Search for the cell housing the specified text and yield its [x, y] center coordinate. 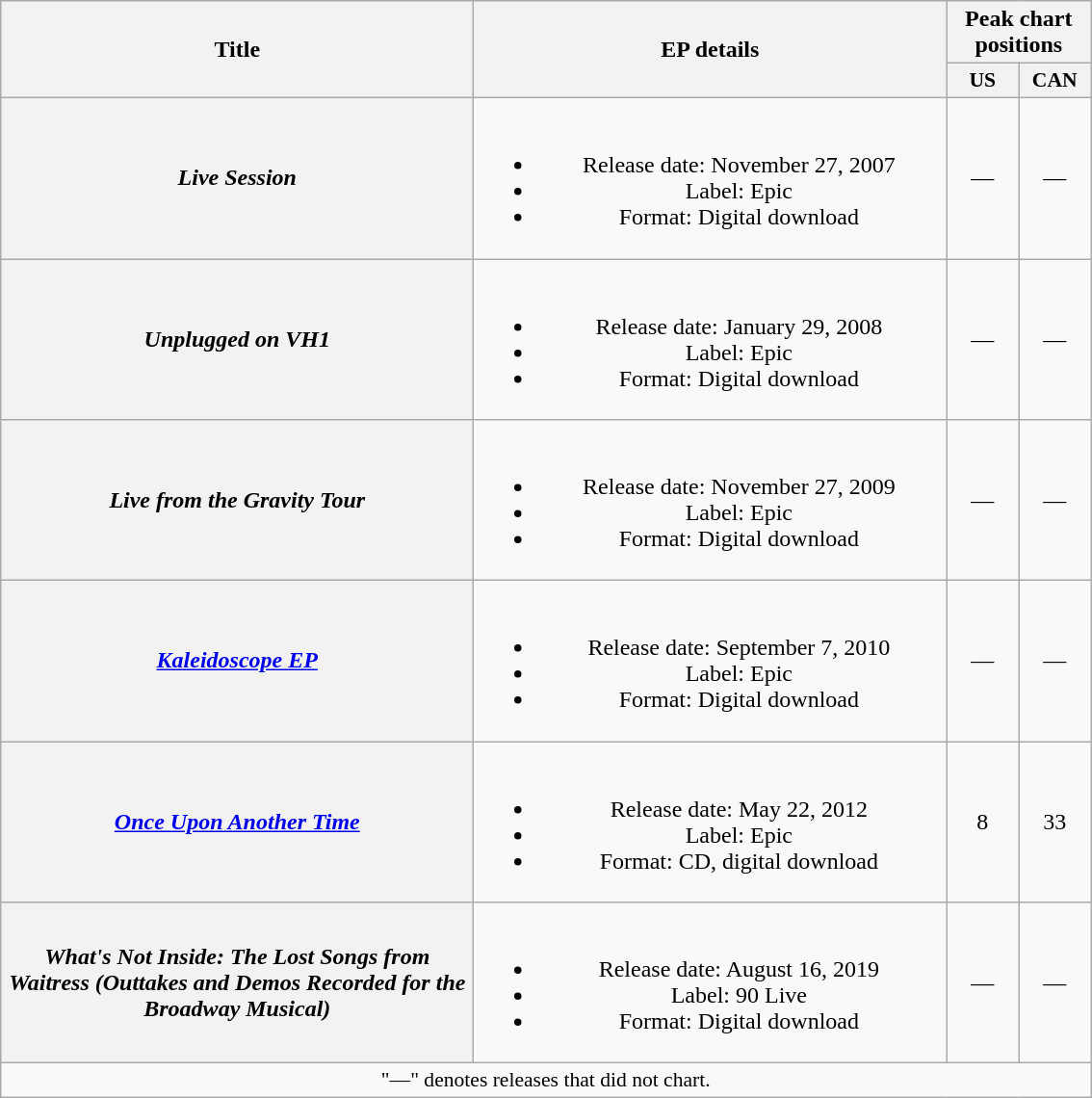
8 [982, 823]
US [982, 81]
What's Not Inside: The Lost Songs from Waitress (Outtakes and Demos Recorded for the Broadway Musical) [237, 982]
Release date: January 29, 2008Label: EpicFormat: Digital download [711, 339]
CAN [1055, 81]
Live from the Gravity Tour [237, 501]
Unplugged on VH1 [237, 339]
Peak chart positions [1019, 33]
Release date: May 22, 2012Label: EpicFormat: CD, digital download [711, 823]
Release date: September 7, 2010Label: EpicFormat: Digital download [711, 661]
Live Session [237, 177]
"—" denotes releases that did not chart. [546, 1081]
Kaleidoscope EP [237, 661]
Release date: August 16, 2019Label: 90 LiveFormat: Digital download [711, 982]
Title [237, 50]
Once Upon Another Time [237, 823]
33 [1055, 823]
Release date: November 27, 2009Label: EpicFormat: Digital download [711, 501]
EP details [711, 50]
Release date: November 27, 2007Label: EpicFormat: Digital download [711, 177]
